Search for the cell housing the specified text and yield its [X, Y] center coordinate. 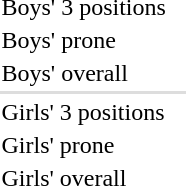
Girls' 3 positions [84, 112]
Girls' prone [84, 145]
Boys' overall [84, 73]
Boys' prone [84, 40]
